Provide the (X, Y) coordinate of the cell's center where the given text is located.  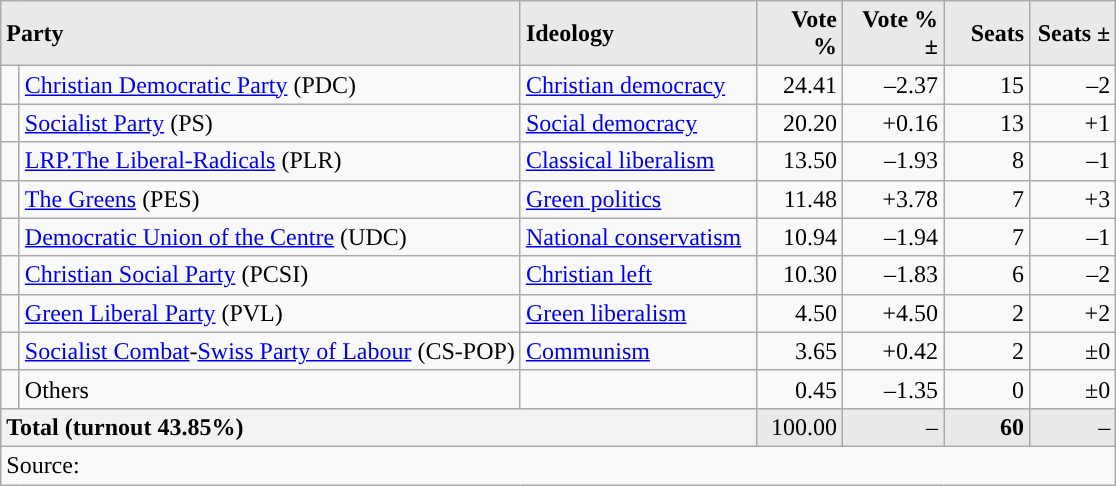
0.45 (799, 389)
Seats (987, 34)
Christian democracy (638, 85)
Democratic Union of the Centre (UDC) (270, 237)
Party (261, 34)
Socialist Combat-Swiss Party of Labour (CS-POP) (270, 351)
Others (270, 389)
National conservatism (638, 237)
Christian left (638, 275)
+4.50 (894, 313)
–1.93 (894, 161)
Christian Democratic Party (PDC) (270, 85)
Vote % (799, 34)
+0.42 (894, 351)
20.20 (799, 123)
Total (turnout 43.85%) (379, 427)
+1 (1073, 123)
4.50 (799, 313)
3.65 (799, 351)
6 (987, 275)
24.41 (799, 85)
Social democracy (638, 123)
LRP.The Liberal-Radicals (PLR) (270, 161)
The Greens (PES) (270, 199)
Green liberalism (638, 313)
60 (987, 427)
Seats ± (1073, 34)
11.48 (799, 199)
+3.78 (894, 199)
–1.35 (894, 389)
+3 (1073, 199)
Communism (638, 351)
Ideology (638, 34)
Vote % ± (894, 34)
–1.83 (894, 275)
10.94 (799, 237)
–2.37 (894, 85)
13 (987, 123)
0 (987, 389)
Christian Social Party (PCSI) (270, 275)
+0.16 (894, 123)
Source: (558, 465)
Green politics (638, 199)
8 (987, 161)
Green Liberal Party (PVL) (270, 313)
10.30 (799, 275)
+2 (1073, 313)
100.00 (799, 427)
–1.94 (894, 237)
15 (987, 85)
13.50 (799, 161)
Classical liberalism (638, 161)
Socialist Party (PS) (270, 123)
